Scan for the cell matching the given text and deliver its (X, Y) coordinate at center. 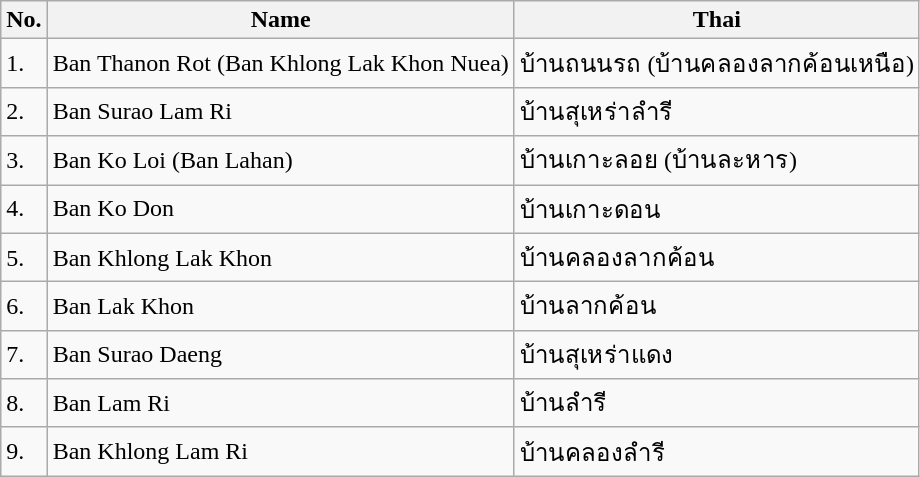
8. (24, 404)
Name (280, 20)
Ban Ko Don (280, 208)
4. (24, 208)
9. (24, 452)
7. (24, 354)
Ban Surao Lam Ri (280, 112)
Ban Thanon Rot (Ban Khlong Lak Khon Nuea) (280, 64)
Ban Ko Loi (Ban Lahan) (280, 160)
บ้านสุเหร่าแดง (716, 354)
บ้านเกาะลอย (บ้านละหาร) (716, 160)
บ้านถนนรถ (บ้านคลองลากค้อนเหนือ) (716, 64)
3. (24, 160)
บ้านลากค้อน (716, 306)
บ้านคลองลากค้อน (716, 258)
5. (24, 258)
Ban Lam Ri (280, 404)
6. (24, 306)
Thai (716, 20)
1. (24, 64)
บ้านคลองลำรี (716, 452)
บ้านเกาะดอน (716, 208)
Ban Khlong Lam Ri (280, 452)
Ban Surao Daeng (280, 354)
No. (24, 20)
Ban Khlong Lak Khon (280, 258)
บ้านสุเหร่าลำรี (716, 112)
Ban Lak Khon (280, 306)
บ้านลำรี (716, 404)
2. (24, 112)
